Identify which cell holds the provided text, then report its (X, Y) central coordinate. 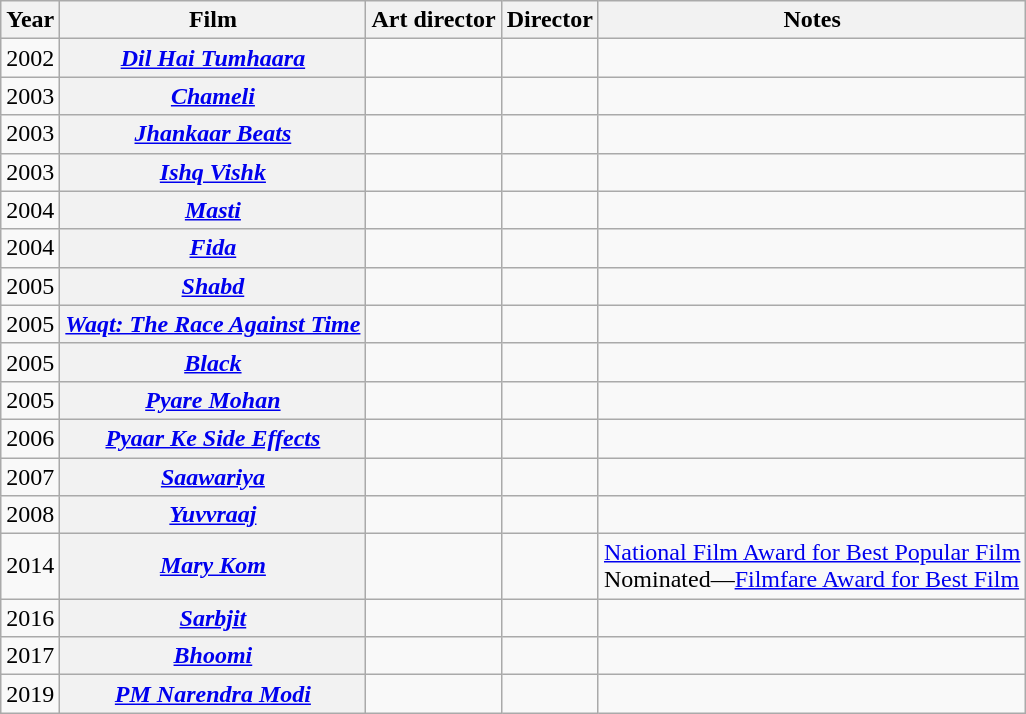
Director (550, 20)
Ishq Vishk (213, 172)
2017 (30, 656)
Notes (812, 20)
Sarbjit (213, 618)
Shabd (213, 286)
Yuvvraaj (213, 515)
Chameli (213, 96)
2007 (30, 477)
Film (213, 20)
Black (213, 362)
2019 (30, 694)
Saawariya (213, 477)
Dil Hai Tumhaara (213, 58)
Year (30, 20)
2016 (30, 618)
PM Narendra Modi (213, 694)
Fida (213, 248)
Pyaar Ke Side Effects (213, 438)
National Film Award for Best Popular FilmNominated—Filmfare Award for Best Film (812, 566)
Jhankaar Beats (213, 134)
Masti (213, 210)
Mary Kom (213, 566)
Art director (434, 20)
Waqt: The Race Against Time (213, 324)
Bhoomi (213, 656)
Pyare Mohan (213, 400)
2002 (30, 58)
2006 (30, 438)
2008 (30, 515)
2014 (30, 566)
